Capture the cell that displays the provided text and extract its (x, y) central coordinate. 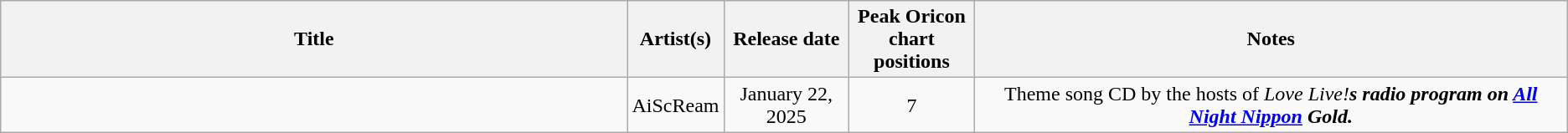
Notes (1271, 39)
7 (912, 105)
Theme song CD by the hosts of Love Live!s radio program on All Night Nippon Gold. (1271, 105)
Release date (787, 39)
Peak Oriconchart positions (912, 39)
Title (314, 39)
AiScReam (675, 105)
Artist(s) (675, 39)
January 22, 2025 (787, 105)
